Return the (X, Y) coordinate for the center point of the cell that contains the specified text.  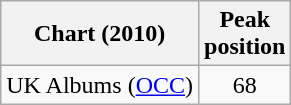
68 (245, 85)
Peakposition (245, 34)
Chart (2010) (100, 34)
UK Albums (OCC) (100, 85)
